For the text-containing cell, return its midpoint in [x, y] coordinate format. 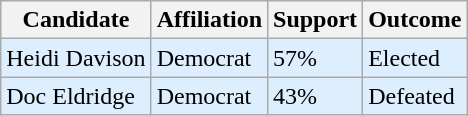
Doc Eldridge [76, 96]
Support [316, 20]
57% [316, 58]
Outcome [415, 20]
43% [316, 96]
Affiliation [209, 20]
Candidate [76, 20]
Defeated [415, 96]
Elected [415, 58]
Heidi Davison [76, 58]
